Pinpoint the cell where the given text exists, returning its (x, y) midpoint coordinate. 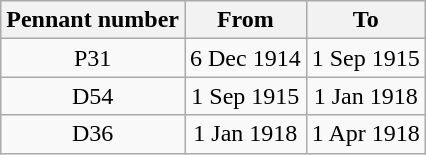
Pennant number (93, 20)
D36 (93, 134)
From (245, 20)
D54 (93, 96)
6 Dec 1914 (245, 58)
1 Apr 1918 (366, 134)
To (366, 20)
P31 (93, 58)
